For the text-containing cell, return its midpoint in [X, Y] coordinate format. 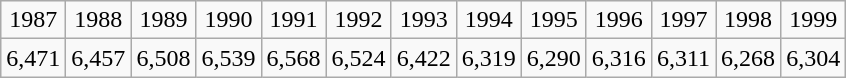
6,471 [34, 58]
1997 [683, 20]
1990 [228, 20]
6,539 [228, 58]
6,422 [424, 58]
1995 [554, 20]
1992 [358, 20]
1991 [294, 20]
6,304 [814, 58]
6,457 [98, 58]
1989 [164, 20]
6,290 [554, 58]
6,268 [748, 58]
1999 [814, 20]
1987 [34, 20]
6,524 [358, 58]
1996 [618, 20]
1993 [424, 20]
6,319 [488, 58]
1994 [488, 20]
6,568 [294, 58]
6,316 [618, 58]
6,311 [683, 58]
6,508 [164, 58]
1988 [98, 20]
1998 [748, 20]
